Search for the cell housing the specified text and yield its (x, y) center coordinate. 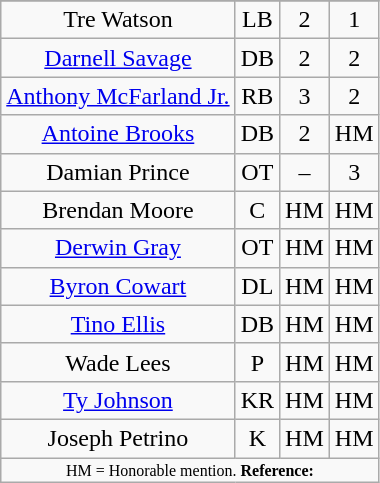
1 (354, 20)
DL (257, 286)
C (257, 210)
RB (257, 96)
LB (257, 20)
Anthony McFarland Jr. (118, 96)
Darnell Savage (118, 58)
– (305, 172)
Wade Lees (118, 362)
Brendan Moore (118, 210)
KR (257, 400)
K (257, 438)
HM = Honorable mention. Reference: (190, 470)
Tino Ellis (118, 324)
Derwin Gray (118, 248)
Damian Prince (118, 172)
Antoine Brooks (118, 134)
Ty Johnson (118, 400)
P (257, 362)
Tre Watson (118, 20)
Joseph Petrino (118, 438)
Byron Cowart (118, 286)
